From the cell containing the given text, extract its center point as (x, y) coordinate. 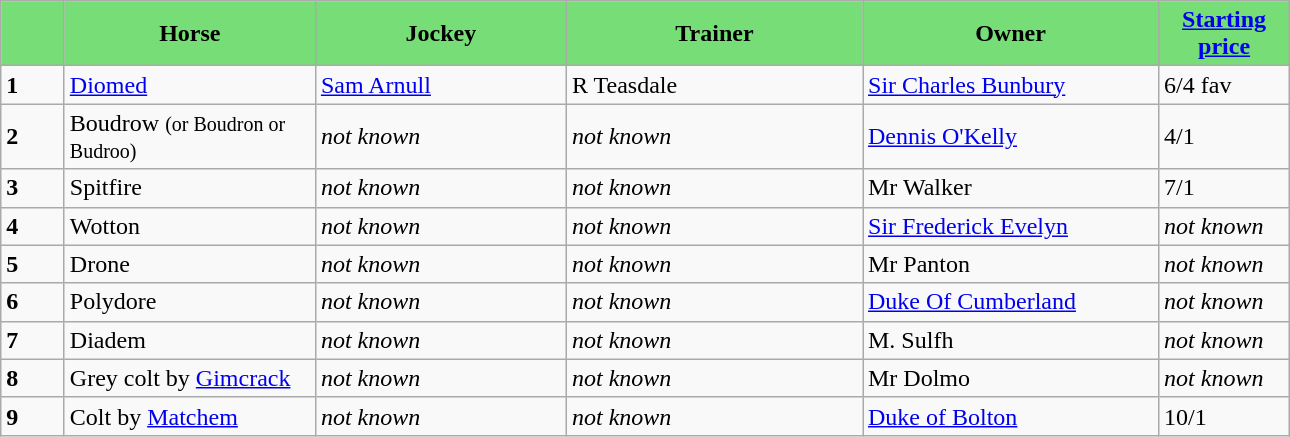
4/1 (1224, 136)
Jockey (440, 34)
10/1 (1224, 416)
9 (33, 416)
Owner (1010, 34)
Duke of Bolton (1010, 416)
Spitfire (190, 188)
7/1 (1224, 188)
M. Sulfh (1010, 340)
Mr Dolmo (1010, 378)
Sam Arnull (440, 85)
Duke Of Cumberland (1010, 302)
Trainer (714, 34)
3 (33, 188)
5 (33, 264)
Diadem (190, 340)
Drone (190, 264)
2 (33, 136)
Diomed (190, 85)
Colt by Matchem (190, 416)
6/4 fav (1224, 85)
Horse (190, 34)
Dennis O'Kelly (1010, 136)
Starting price (1224, 34)
Sir Charles Bunbury (1010, 85)
Mr Walker (1010, 188)
1 (33, 85)
7 (33, 340)
Boudrow (or Boudron or Budroo) (190, 136)
Mr Panton (1010, 264)
R Teasdale (714, 85)
4 (33, 226)
8 (33, 378)
Sir Frederick Evelyn (1010, 226)
Polydore (190, 302)
Wotton (190, 226)
Grey colt by Gimcrack (190, 378)
6 (33, 302)
